Pinpoint the cell where the given text exists, returning its (X, Y) midpoint coordinate. 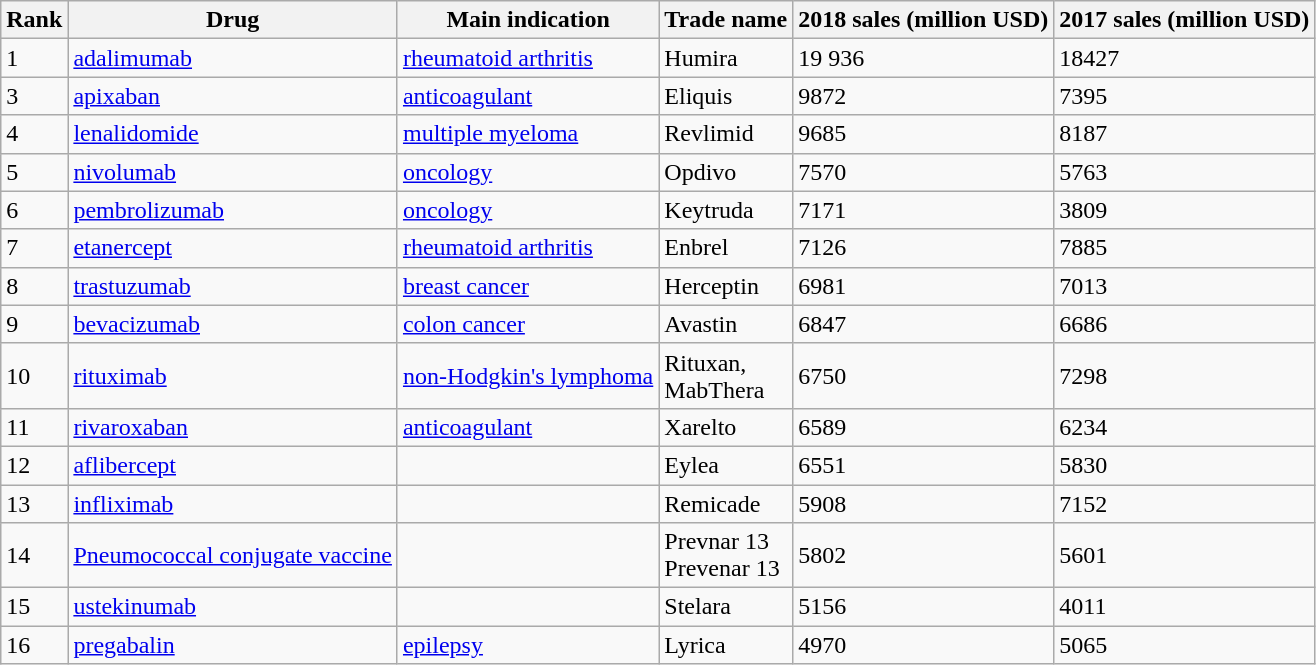
6551 (924, 465)
Trade name (726, 20)
ustekinumab (233, 607)
13 (34, 503)
colon cancer (528, 324)
Herceptin (726, 286)
Lyrica (726, 645)
infliximab (233, 503)
multiple myeloma (528, 134)
7171 (924, 210)
7 (34, 248)
Drug (233, 20)
5830 (1184, 465)
rituximab (233, 376)
Remicade (726, 503)
5802 (924, 556)
7395 (1184, 96)
pregabalin (233, 645)
2018 sales (million USD) (924, 20)
adalimumab (233, 58)
Pneumococcal conjugate vaccine (233, 556)
3 (34, 96)
15 (34, 607)
5763 (1184, 172)
5908 (924, 503)
5156 (924, 607)
aflibercept (233, 465)
6 (34, 210)
4 (34, 134)
1 (34, 58)
Humira (726, 58)
4011 (1184, 607)
6750 (924, 376)
Eliquis (726, 96)
12 (34, 465)
3809 (1184, 210)
7126 (924, 248)
apixaban (233, 96)
breast cancer (528, 286)
Rituxan,MabThera (726, 376)
rivaroxaban (233, 427)
Xarelto (726, 427)
Rank (34, 20)
Revlimid (726, 134)
8 (34, 286)
6686 (1184, 324)
6589 (924, 427)
7298 (1184, 376)
trastuzumab (233, 286)
Keytruda (726, 210)
10 (34, 376)
epilepsy (528, 645)
pembrolizumab (233, 210)
5065 (1184, 645)
6234 (1184, 427)
Eylea (726, 465)
8187 (1184, 134)
6981 (924, 286)
11 (34, 427)
5601 (1184, 556)
lenalidomide (233, 134)
14 (34, 556)
6847 (924, 324)
Main indication (528, 20)
nivolumab (233, 172)
18427 (1184, 58)
7570 (924, 172)
Stelara (726, 607)
2017 sales (million USD) (1184, 20)
4970 (924, 645)
Enbrel (726, 248)
non-Hodgkin's lymphoma (528, 376)
bevacizumab (233, 324)
7152 (1184, 503)
5 (34, 172)
7013 (1184, 286)
19 936 (924, 58)
7885 (1184, 248)
9685 (924, 134)
16 (34, 645)
etanercept (233, 248)
9 (34, 324)
Avastin (726, 324)
Prevnar 13Prevenar 13 (726, 556)
Opdivo (726, 172)
9872 (924, 96)
